For the text-containing cell, return its midpoint in (x, y) coordinate format. 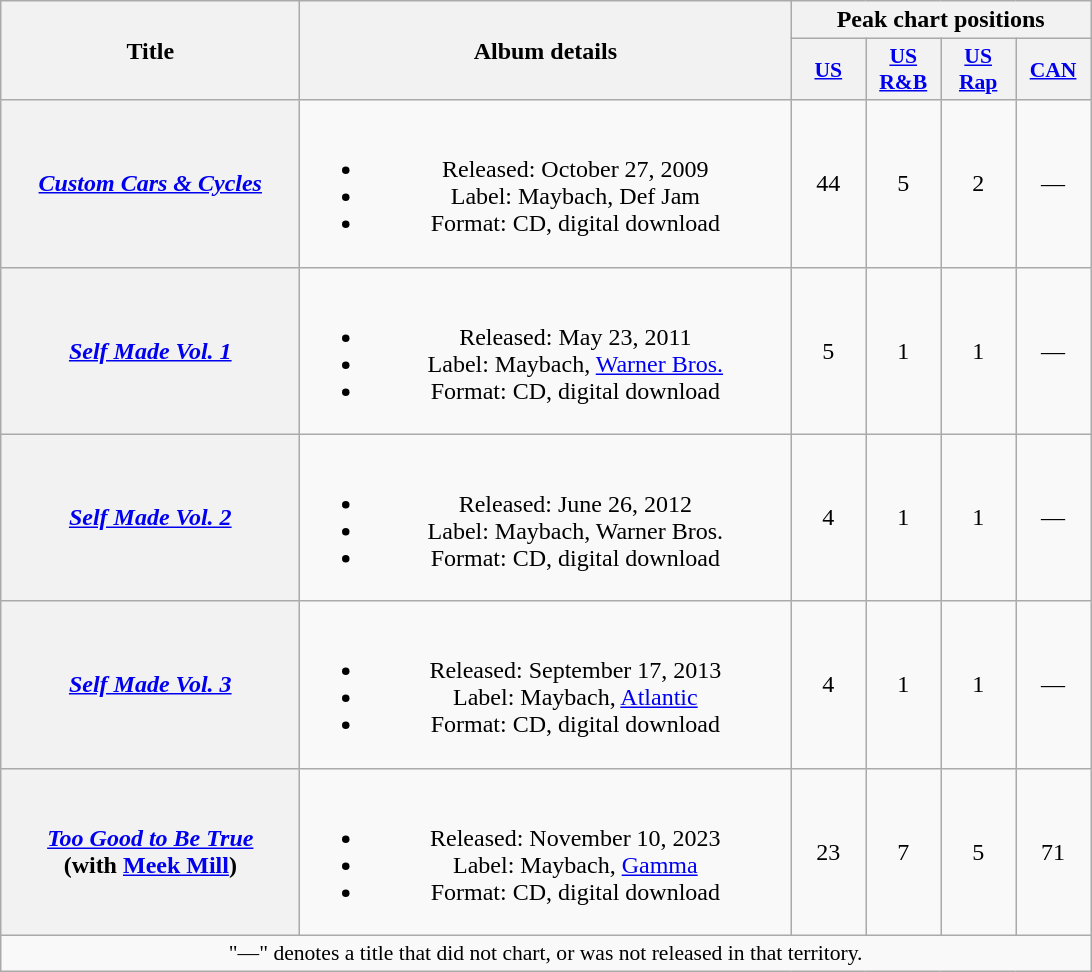
Released: June 26, 2012Label: Maybach, Warner Bros.Format: CD, digital download (546, 518)
Album details (546, 50)
"—" denotes a title that did not chart, or was not released in that territory. (546, 953)
US R&B (904, 70)
44 (828, 184)
Self Made Vol. 3 (150, 684)
US Rap (978, 70)
23 (828, 852)
71 (1054, 852)
Released: October 27, 2009Label: Maybach, Def JamFormat: CD, digital download (546, 184)
Released: September 17, 2013Label: Maybach, AtlanticFormat: CD, digital download (546, 684)
Custom Cars & Cycles (150, 184)
CAN (1054, 70)
Self Made Vol. 1 (150, 350)
Released: May 23, 2011Label: Maybach, Warner Bros.Format: CD, digital download (546, 350)
7 (904, 852)
Self Made Vol. 2 (150, 518)
US (828, 70)
2 (978, 184)
Peak chart positions (941, 20)
Released: November 10, 2023Label: Maybach, GammaFormat: CD, digital download (546, 852)
Title (150, 50)
Too Good to Be True(with Meek Mill) (150, 852)
